Provide the (x, y) coordinate of the cell's center where the given text is located.  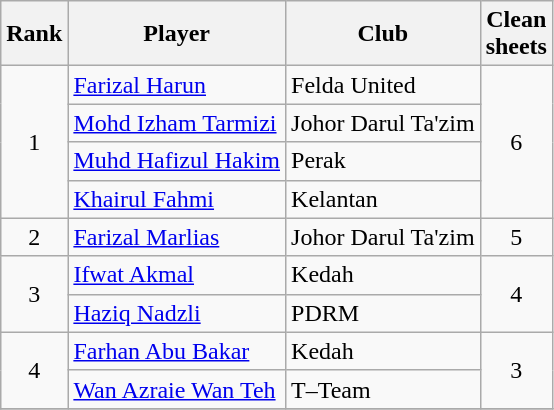
Felda United (384, 85)
T–Team (384, 389)
Wan Azraie Wan Teh (177, 389)
Club (384, 34)
Ifwat Akmal (177, 275)
5 (516, 237)
Rank (34, 34)
Farizal Marlias (177, 237)
Muhd Hafizul Hakim (177, 161)
Kelantan (384, 199)
2 (34, 237)
PDRM (384, 313)
Perak (384, 161)
Player (177, 34)
Khairul Fahmi (177, 199)
Farhan Abu Bakar (177, 351)
Mohd Izham Tarmizi (177, 123)
Haziq Nadzli (177, 313)
Farizal Harun (177, 85)
6 (516, 142)
Clean sheets (516, 34)
1 (34, 142)
